For the text-containing cell, return its midpoint in [X, Y] coordinate format. 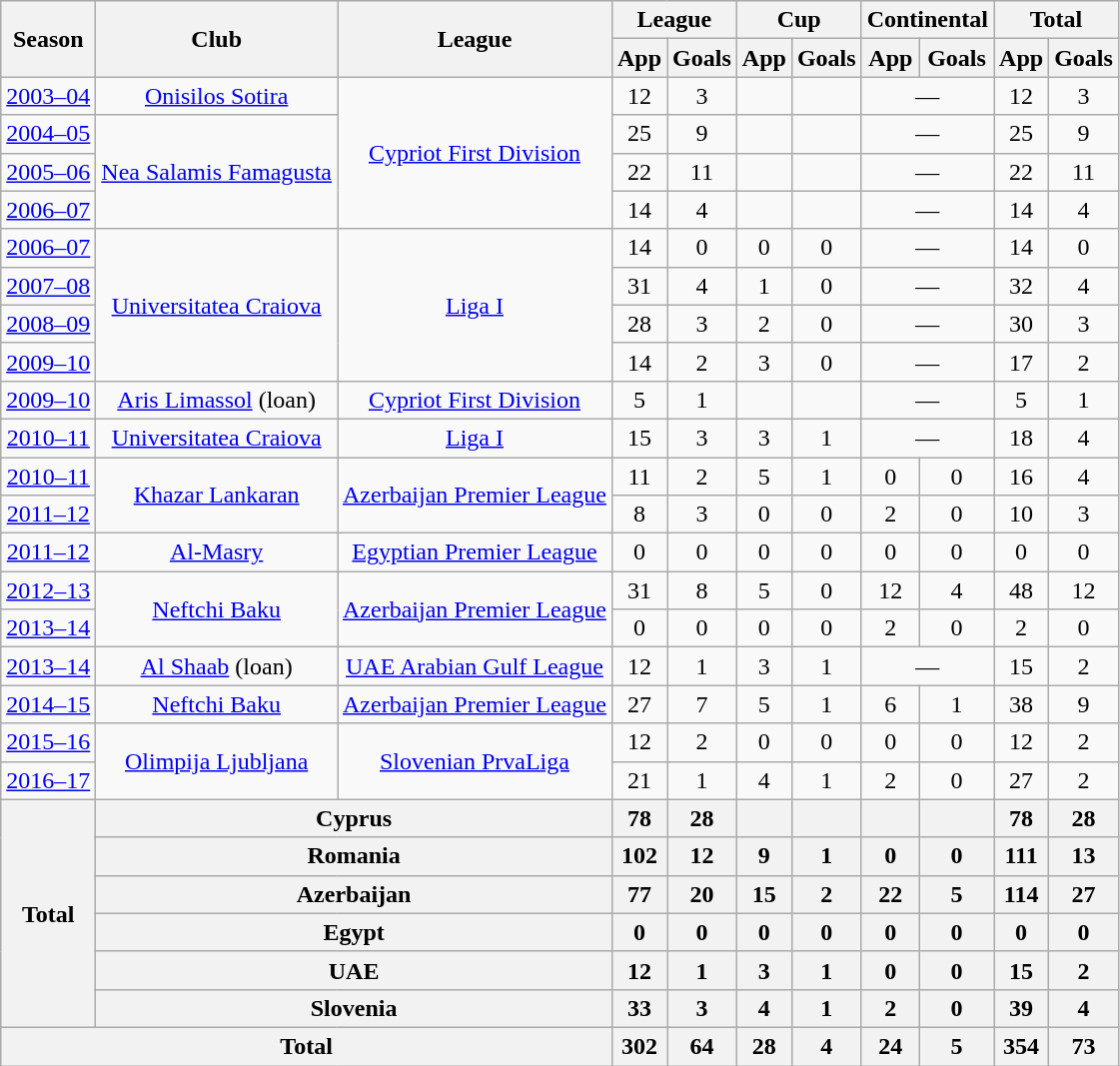
7 [702, 704]
2016–17 [48, 780]
24 [890, 1046]
Nea Salamis Famagusta [217, 172]
2008–09 [48, 324]
6 [890, 704]
Olimpija Ljubljana [217, 761]
33 [639, 1008]
Azerbaijan [354, 894]
2012–13 [48, 590]
32 [1021, 286]
64 [702, 1046]
39 [1021, 1008]
Egypt [354, 932]
Slovenia [354, 1008]
2015–16 [48, 742]
354 [1021, 1046]
Slovenian PrvaLiga [476, 761]
2003–04 [48, 96]
38 [1021, 704]
Continental [927, 20]
21 [639, 780]
Romania [354, 856]
13 [1084, 856]
302 [639, 1046]
2005–06 [48, 172]
77 [639, 894]
Onisilos Sotira [217, 96]
18 [1021, 438]
111 [1021, 856]
17 [1021, 362]
114 [1021, 894]
Egyptian Premier League [476, 552]
2014–15 [48, 704]
Al Shaab (loan) [217, 666]
Season [48, 39]
2007–08 [48, 286]
48 [1021, 590]
UAE Arabian Gulf League [476, 666]
Cyprus [354, 818]
73 [1084, 1046]
30 [1021, 324]
102 [639, 856]
Khazar Lankaran [217, 496]
2004–05 [48, 134]
Cup [799, 20]
16 [1021, 477]
UAE [354, 970]
20 [702, 894]
Al-Masry [217, 552]
Aris Limassol (loan) [217, 400]
Club [217, 39]
10 [1021, 515]
